Search for the cell housing the specified text and yield its [x, y] center coordinate. 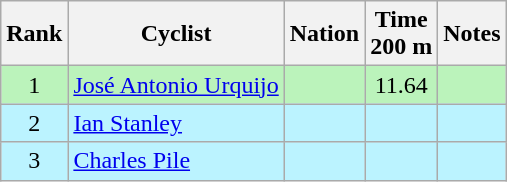
Notes [472, 34]
3 [34, 161]
José Antonio Urquijo [176, 85]
2 [34, 123]
Ian Stanley [176, 123]
Time200 m [402, 34]
Rank [34, 34]
11.64 [402, 85]
Charles Pile [176, 161]
Cyclist [176, 34]
Nation [324, 34]
1 [34, 85]
